Identify which cell holds the provided text, then report its (X, Y) central coordinate. 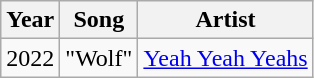
2022 (30, 58)
Artist (226, 20)
Yeah Yeah Yeahs (226, 58)
Song (99, 20)
Year (30, 20)
"Wolf" (99, 58)
